From the cell containing the given text, extract its center point as (X, Y) coordinate. 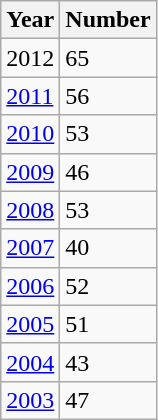
2006 (30, 286)
Number (108, 20)
51 (108, 324)
47 (108, 400)
65 (108, 58)
52 (108, 286)
2003 (30, 400)
2007 (30, 248)
2009 (30, 172)
2012 (30, 58)
56 (108, 96)
2004 (30, 362)
40 (108, 248)
2011 (30, 96)
46 (108, 172)
2008 (30, 210)
2005 (30, 324)
2010 (30, 134)
43 (108, 362)
Year (30, 20)
